Provide the [x, y] coordinate of the cell's center where the given text is located.  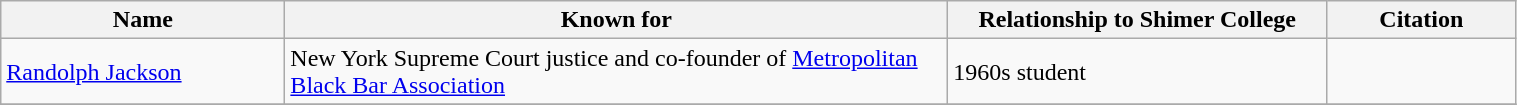
New York Supreme Court justice and co-founder of Metropolitan Black Bar Association [616, 72]
Name [143, 20]
Relationship to Shimer College [1138, 20]
1960s student [1138, 72]
Randolph Jackson [143, 72]
Citation [1422, 20]
Known for [616, 20]
